Find where the given text appears and provide that cell's center as (X, Y) coordinate. 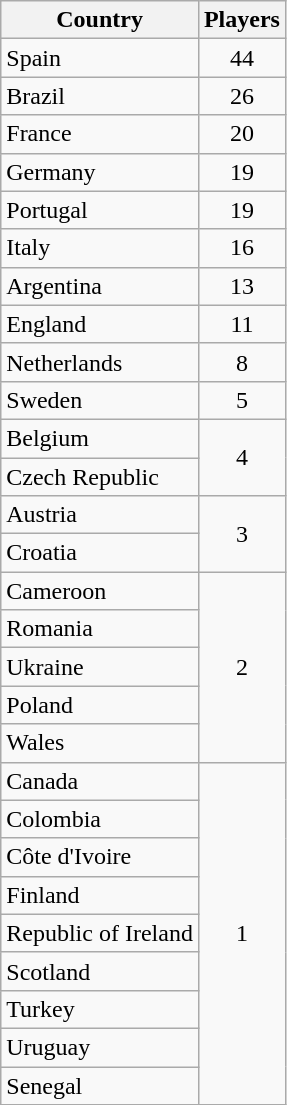
Portugal (100, 210)
Belgium (100, 438)
England (100, 324)
8 (242, 362)
Senegal (100, 1085)
Canada (100, 781)
Turkey (100, 1009)
Ukraine (100, 667)
Italy (100, 248)
Cameroon (100, 591)
44 (242, 58)
4 (242, 457)
Scotland (100, 971)
Spain (100, 58)
Sweden (100, 400)
Republic of Ireland (100, 933)
Côte d'Ivoire (100, 857)
20 (242, 134)
Netherlands (100, 362)
Brazil (100, 96)
Poland (100, 705)
13 (242, 286)
1 (242, 934)
16 (242, 248)
Argentina (100, 286)
Croatia (100, 553)
Finland (100, 895)
Austria (100, 515)
5 (242, 400)
3 (242, 534)
26 (242, 96)
Romania (100, 629)
Czech Republic (100, 477)
Colombia (100, 819)
11 (242, 324)
Germany (100, 172)
Wales (100, 743)
Players (242, 20)
Uruguay (100, 1047)
France (100, 134)
2 (242, 667)
Country (100, 20)
